Detect which cell encompasses the target text, then output its [x, y] center coordinate. 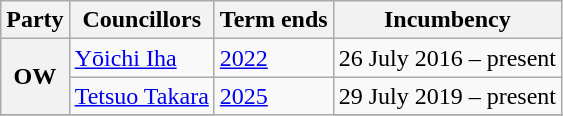
Term ends [274, 20]
Incumbency [447, 20]
2025 [274, 96]
OW [35, 77]
Tetsuo Takara [142, 96]
2022 [274, 58]
29 July 2019 – present [447, 96]
Party [35, 20]
Councillors [142, 20]
26 July 2016 – present [447, 58]
Yōichi Iha [142, 58]
